Output the (x, y) coordinate of the center of the cell containing the given text.  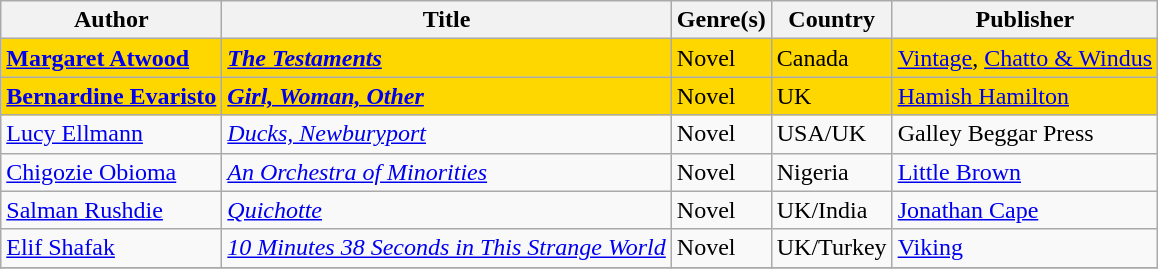
An Orchestra of Minorities (447, 172)
USA/UK (832, 134)
Galley Beggar Press (1025, 134)
The Testaments (447, 58)
Salman Rushdie (112, 210)
Chigozie Obioma (112, 172)
Title (447, 20)
Girl, Woman, Other (447, 96)
10 Minutes 38 Seconds in This Strange World (447, 248)
Ducks, Newburyport (447, 134)
Lucy Ellmann (112, 134)
Viking (1025, 248)
Vintage, Chatto & Windus (1025, 58)
Little Brown (1025, 172)
Canada (832, 58)
Country (832, 20)
UK (832, 96)
UK/Turkey (832, 248)
Genre(s) (721, 20)
Elif Shafak (112, 248)
Hamish Hamilton (1025, 96)
Author (112, 20)
Quichotte (447, 210)
Publisher (1025, 20)
Bernardine Evaristo (112, 96)
Jonathan Cape (1025, 210)
Margaret Atwood (112, 58)
Nigeria (832, 172)
UK/India (832, 210)
